Pinpoint the cell where the given text exists, returning its [x, y] midpoint coordinate. 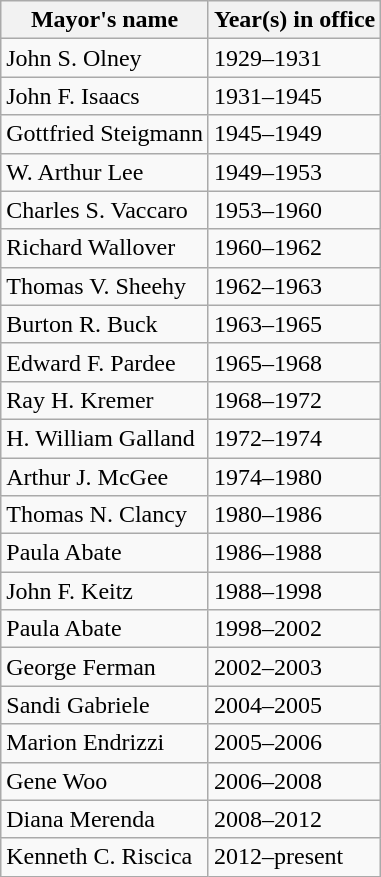
Burton R. Buck [105, 324]
Gene Woo [105, 781]
H. William Galland [105, 438]
Arthur J. McGee [105, 477]
1963–1965 [294, 324]
1931–1945 [294, 96]
1945–1949 [294, 134]
Sandi Gabriele [105, 705]
Diana Merenda [105, 819]
1972–1974 [294, 438]
1980–1986 [294, 515]
John S. Olney [105, 58]
Year(s) in office [294, 20]
2002–2003 [294, 667]
Richard Wallover [105, 248]
1929–1931 [294, 58]
Kenneth C. Riscica [105, 857]
2012–present [294, 857]
George Ferman [105, 667]
Gottfried Steigmann [105, 134]
Thomas N. Clancy [105, 515]
2005–2006 [294, 743]
Edward F. Pardee [105, 362]
1949–1953 [294, 172]
W. Arthur Lee [105, 172]
2004–2005 [294, 705]
Ray H. Kremer [105, 400]
Thomas V. Sheehy [105, 286]
1960–1962 [294, 248]
1998–2002 [294, 629]
1965–1968 [294, 362]
John F. Isaacs [105, 96]
1974–1980 [294, 477]
2008–2012 [294, 819]
John F. Keitz [105, 591]
1962–1963 [294, 286]
2006–2008 [294, 781]
1953–1960 [294, 210]
1968–1972 [294, 400]
1986–1988 [294, 553]
Marion Endrizzi [105, 743]
Mayor's name [105, 20]
Charles S. Vaccaro [105, 210]
1988–1998 [294, 591]
